Search for the cell housing the specified text and yield its (X, Y) center coordinate. 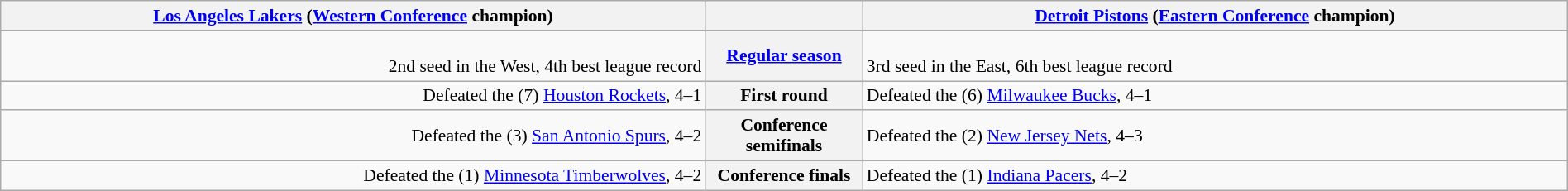
Defeated the (2) New Jersey Nets, 4–3 (1216, 136)
Conference finals (784, 176)
2nd seed in the West, 4th best league record (354, 56)
Defeated the (6) Milwaukee Bucks, 4–1 (1216, 96)
Defeated the (1) Indiana Pacers, 4–2 (1216, 176)
First round (784, 96)
Defeated the (3) San Antonio Spurs, 4–2 (354, 136)
Los Angeles Lakers (Western Conference champion) (354, 16)
Conference semifinals (784, 136)
Regular season (784, 56)
3rd seed in the East, 6th best league record (1216, 56)
Defeated the (7) Houston Rockets, 4–1 (354, 96)
Detroit Pistons (Eastern Conference champion) (1216, 16)
Defeated the (1) Minnesota Timberwolves, 4–2 (354, 176)
